From the cell containing the given text, extract its center point as [X, Y] coordinate. 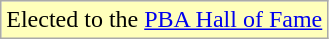
Elected to the PBA Hall of Fame [164, 20]
